Scan for the cell matching the given text and deliver its (x, y) coordinate at center. 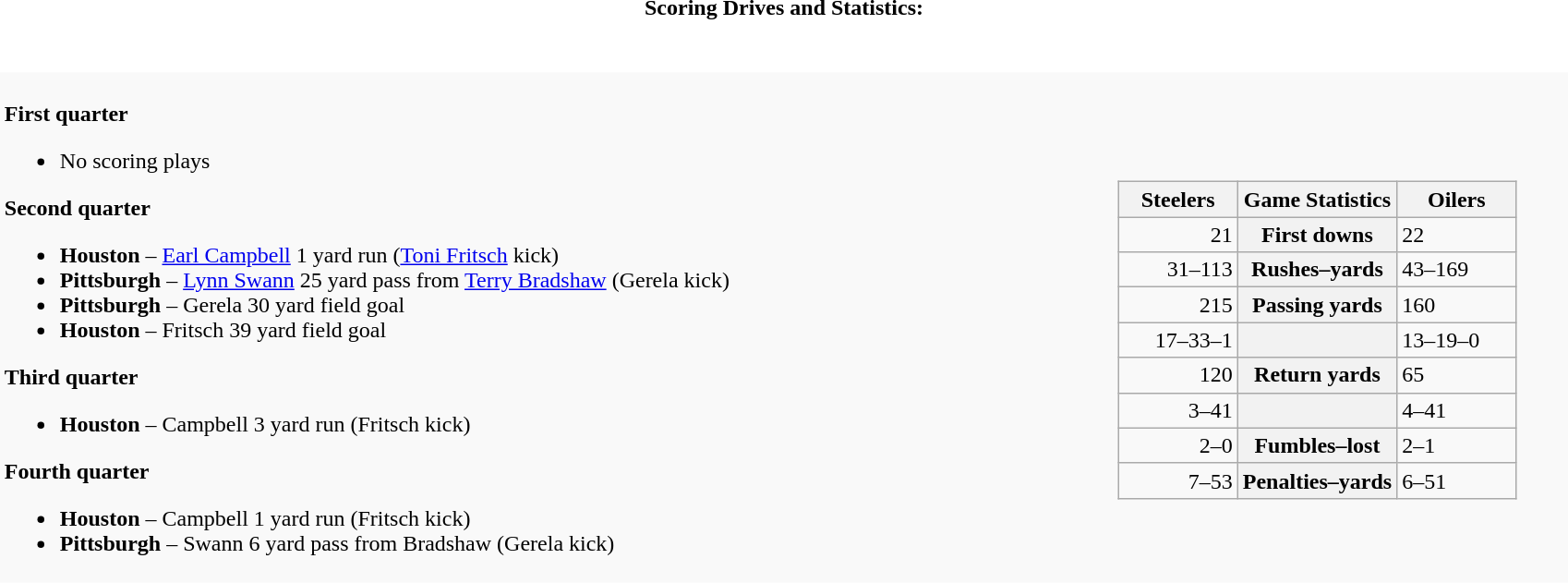
215 (1178, 305)
Rushes–yards (1317, 270)
3–41 (1178, 410)
4–41 (1457, 410)
2–1 (1457, 445)
7–53 (1178, 480)
First downs (1317, 235)
Oilers (1457, 200)
Steelers (1178, 200)
2–0 (1178, 445)
Fumbles–lost (1317, 445)
31–113 (1178, 270)
Game Statistics (1317, 200)
Penalties–yards (1317, 480)
120 (1178, 375)
13–19–0 (1457, 340)
Passing yards (1317, 305)
22 (1457, 235)
65 (1457, 375)
17–33–1 (1178, 340)
6–51 (1457, 480)
43–169 (1457, 270)
Return yards (1317, 375)
21 (1178, 235)
160 (1457, 305)
